From the cell containing the given text, extract its center point as [x, y] coordinate. 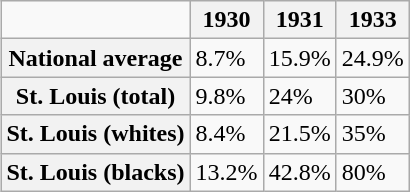
15.9% [300, 58]
21.5% [300, 134]
St. Louis (blacks) [96, 172]
42.8% [300, 172]
1931 [300, 20]
80% [372, 172]
30% [372, 96]
13.2% [226, 172]
8.7% [226, 58]
9.8% [226, 96]
35% [372, 134]
8.4% [226, 134]
24.9% [372, 58]
St. Louis (total) [96, 96]
1933 [372, 20]
National average [96, 58]
24% [300, 96]
1930 [226, 20]
St. Louis (whites) [96, 134]
